Find where the given text appears and provide that cell's center as (x, y) coordinate. 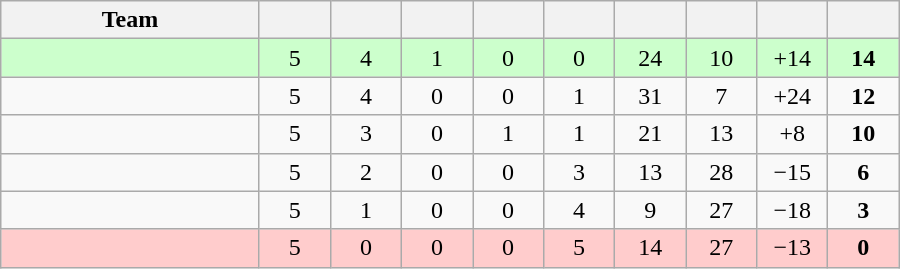
−18 (792, 210)
+24 (792, 96)
+8 (792, 134)
24 (650, 58)
21 (650, 134)
Team (130, 20)
−13 (792, 248)
31 (650, 96)
−15 (792, 172)
2 (366, 172)
7 (722, 96)
9 (650, 210)
12 (864, 96)
+14 (792, 58)
6 (864, 172)
28 (722, 172)
